Return the [X, Y] coordinate for the center point of the cell that contains the specified text.  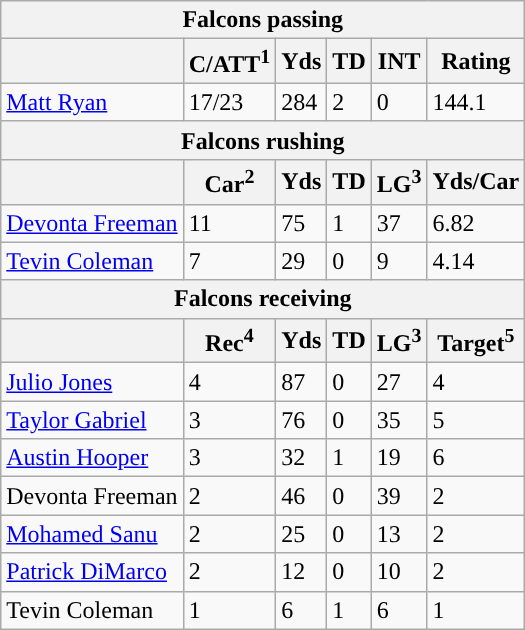
37 [399, 223]
11 [230, 223]
284 [302, 102]
Rating [476, 62]
Mohamed Sanu [92, 534]
6.82 [476, 223]
87 [302, 382]
Matt Ryan [92, 102]
29 [302, 261]
Patrick DiMarco [92, 572]
4.14 [476, 261]
Car2 [230, 182]
9 [399, 261]
27 [399, 382]
Target5 [476, 340]
39 [399, 496]
46 [302, 496]
Falcons rushing [263, 140]
32 [302, 458]
Rec4 [230, 340]
13 [399, 534]
35 [399, 420]
19 [399, 458]
75 [302, 223]
5 [476, 420]
Austin Hooper [92, 458]
Yds/Car [476, 182]
76 [302, 420]
10 [399, 572]
Julio Jones [92, 382]
Falcons passing [263, 20]
INT [399, 62]
C/ATT1 [230, 62]
12 [302, 572]
Falcons receiving [263, 299]
17/23 [230, 102]
7 [230, 261]
Taylor Gabriel [92, 420]
144.1 [476, 102]
25 [302, 534]
